Return (X, Y) of the center of cell containing provided text 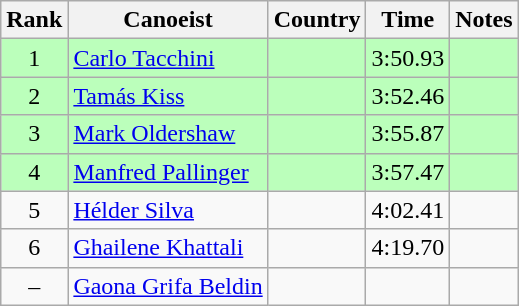
Carlo Tacchini (168, 58)
Ghailene Khattali (168, 248)
Tamás Kiss (168, 96)
Country (317, 20)
Hélder Silva (168, 210)
Manfred Pallinger (168, 172)
Mark Oldershaw (168, 134)
4 (34, 172)
5 (34, 210)
6 (34, 248)
3:55.87 (408, 134)
4:02.41 (408, 210)
Gaona Grifa Beldin (168, 286)
2 (34, 96)
Canoeist (168, 20)
Notes (484, 20)
– (34, 286)
Time (408, 20)
3:52.46 (408, 96)
3:50.93 (408, 58)
4:19.70 (408, 248)
Rank (34, 20)
3 (34, 134)
1 (34, 58)
3:57.47 (408, 172)
